Output the (X, Y) coordinate of the center of the cell containing the given text.  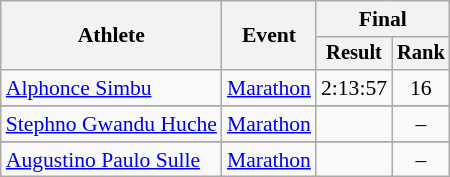
Alphonce Simbu (112, 88)
– (421, 124)
Result (354, 54)
Athlete (112, 36)
Event (269, 36)
16 (421, 88)
Rank (421, 54)
2:13:57 (354, 88)
Stephno Gwandu Huche (112, 124)
Final (383, 19)
